Search for the cell housing the specified text and yield its [x, y] center coordinate. 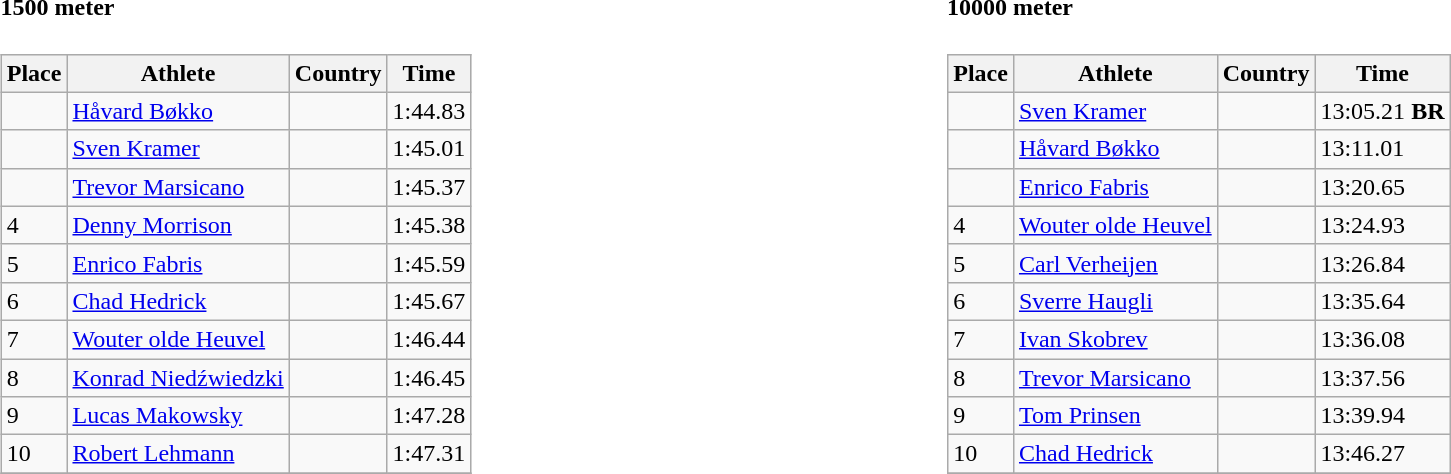
13:46.27 [1382, 454]
1:46.44 [429, 339]
1:44.83 [429, 111]
1:45.67 [429, 301]
13:24.93 [1382, 225]
13:39.94 [1382, 416]
1:45.59 [429, 263]
Sverre Haugli [1115, 301]
13:37.56 [1382, 378]
1:47.28 [429, 416]
13:36.08 [1382, 339]
Tom Prinsen [1115, 416]
1:47.31 [429, 454]
13:05.21 BR [1382, 111]
Carl Verheijen [1115, 263]
Robert Lehmann [178, 454]
13:35.64 [1382, 301]
13:11.01 [1382, 149]
13:26.84 [1382, 263]
13:20.65 [1382, 187]
Ivan Skobrev [1115, 339]
1:46.45 [429, 378]
Denny Morrison [178, 225]
1:45.38 [429, 225]
1:45.37 [429, 187]
Lucas Makowsky [178, 416]
Konrad Niedźwiedzki [178, 378]
1:45.01 [429, 149]
